Find where the given text appears and provide that cell's center as (x, y) coordinate. 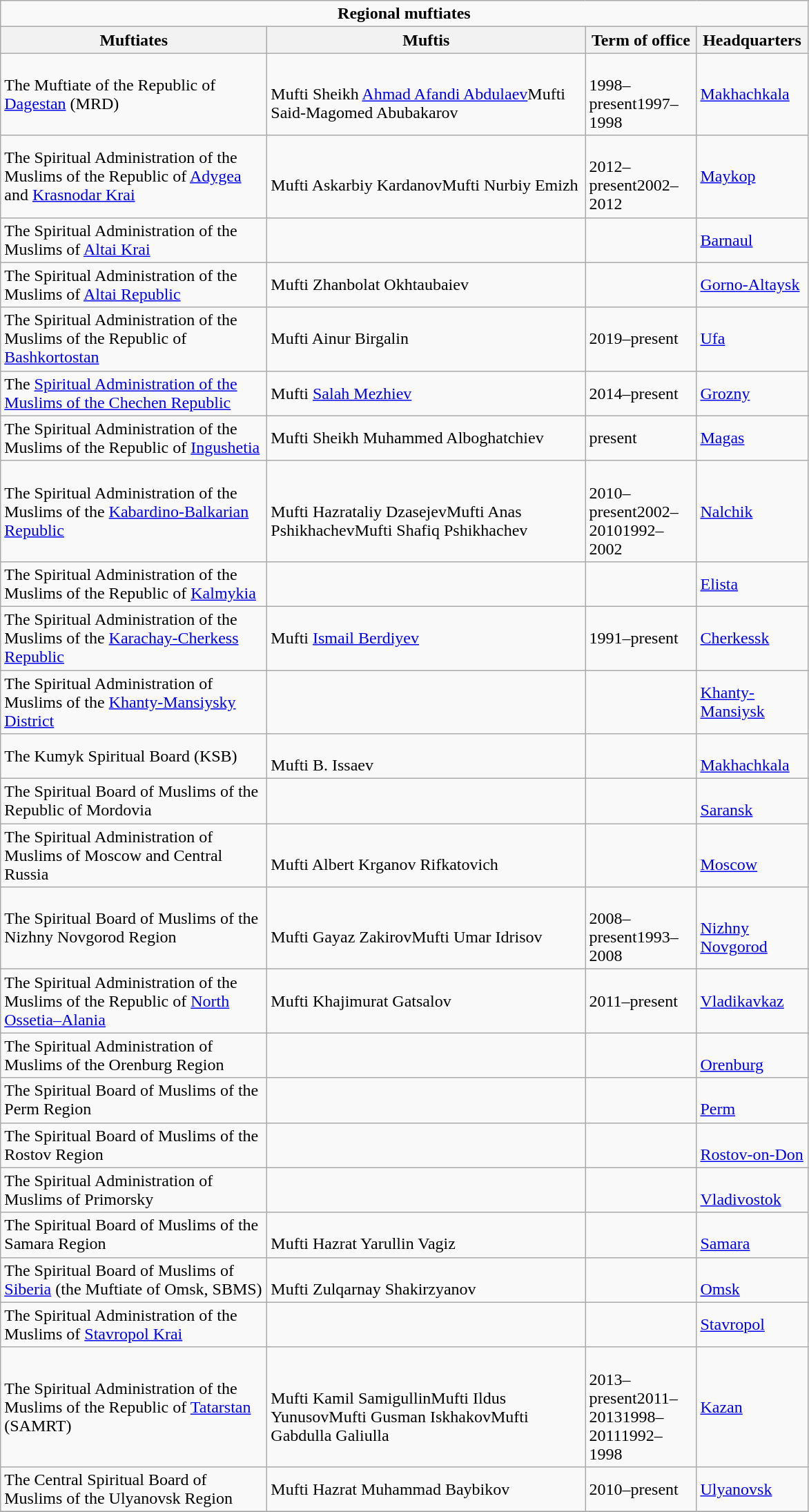
Mufti Hazrat Yarullin Vagiz (427, 1234)
Vladikavkaz (752, 1001)
The Spiritual Administration of the Muslims of the Republic of North Ossetia–Alania (134, 1001)
Mufti Kamil SamigullinMufti Ildus YunusovMufti Gusman IskhakovMufti Gabdulla Galiulla (427, 1407)
Mufti Albert Krganov Rifkatovich (427, 855)
Mufti Hazrat Muhammad Baybikov (427, 1489)
Magas (752, 438)
Barnaul (752, 240)
2013–present2011–20131998–20111992–1998 (641, 1407)
Muftis (427, 40)
The Spiritual Administration of Muslims of Primorsky (134, 1190)
Saransk (752, 801)
present (641, 438)
Stavropol (752, 1324)
Mufti Khajimurat Gatsalov (427, 1001)
The Spiritual Administration of the Muslims of Stavropol Krai (134, 1324)
Moscow (752, 855)
The Spiritual Administration of the Muslims of the Republic of Ingushetia (134, 438)
Mufti Sheikh Muhammed Alboghatchiev (427, 438)
Mufti Ainur Birgalin (427, 339)
Khanty-Mansiysk (752, 701)
The Spiritual Administration of the Muslims of the Republic of Kalmykia (134, 584)
2010–present (641, 1489)
Ufa (752, 339)
The Spiritual Board of Muslims of the Nizhny Novgorod Region (134, 928)
Vladivostok (752, 1190)
2010–present2002–20101992–2002 (641, 511)
The Muftiate of the Republic of Dagestan (MRD) (134, 94)
The Spiritual Administration of Muslims of the Khanty-Mansiysky District (134, 701)
2011–present (641, 1001)
Mufti Zhanbolat Okhtaubaiev (427, 284)
2012–present2002–2012 (641, 177)
Cherkessk (752, 638)
2014–present (641, 394)
Regional muftiates (404, 14)
The Central Spiritual Board of Muslims of the Ulyanovsk Region (134, 1489)
Kazan (752, 1407)
Mufti Hazrataliy DzasejevMufti Anas PshikhachevMufti Shafiq Pshikhachev (427, 511)
The Spiritual Board of Muslims of the Rostov Region (134, 1145)
The Spiritual Administration of the Muslims of the Chechen Republic (134, 394)
The Spiritual Administration of the Muslims of the Republic of Bashkortostan (134, 339)
Mufti Salah Mezhiev (427, 394)
Ulyanovsk (752, 1489)
Muftiates (134, 40)
Mufti Sheikh Ahmad Afandi AbdulaevMufti Said-Magomed Abubakarov (427, 94)
The Spiritual Administration of the Muslims of the Republic of Adygea and Krasnodar Krai (134, 177)
Mufti Askarbiy KardanovMufti Nurbiy Emizh (427, 177)
Rostov-on-Don (752, 1145)
Perm (752, 1101)
Mufti Gayaz ZakirovMufti Umar Idrisov (427, 928)
Omsk (752, 1280)
1998–present1997–1998 (641, 94)
Mufti Ismail Berdiyev (427, 638)
Samara (752, 1234)
The Spiritual Board of Muslims of the Republic of Mordovia (134, 801)
The Spiritual Administration of the Muslims of the Kabardino-Balkarian Republic (134, 511)
The Spiritual Administration of the Muslims of Altai Republic (134, 284)
The Spiritual Administration of the Muslims of the Karachay-Cherkess Republic (134, 638)
Mufti B. Issaev (427, 757)
The Spiritual Administration of Muslims of the Orenburg Region (134, 1055)
The Spiritual Board of Muslims of Siberia (the Muftiate of Omsk, SBMS) (134, 1280)
Mufti Zulqarnay Shakirzyanov (427, 1280)
Grozny (752, 394)
Term of office (641, 40)
The Spiritual Administration of the Muslims of the Republic of Tatarstan (SAMRT) (134, 1407)
2008–present1993–2008 (641, 928)
Headquarters (752, 40)
The Spiritual Administration of Muslims of Moscow and Central Russia (134, 855)
Maykop (752, 177)
The Spiritual Board of Muslims of the Perm Region (134, 1101)
Nizhny Novgorod (752, 928)
The Spiritual Administration of the Muslims of Altai Krai (134, 240)
Orenburg (752, 1055)
The Kumyk Spiritual Board (KSB) (134, 757)
Elista (752, 584)
Gorno-Altaysk (752, 284)
1991–present (641, 638)
The Spiritual Board of Muslims of the Samara Region (134, 1234)
2019–present (641, 339)
Nalchik (752, 511)
